Return (x, y) of the center of cell containing provided text 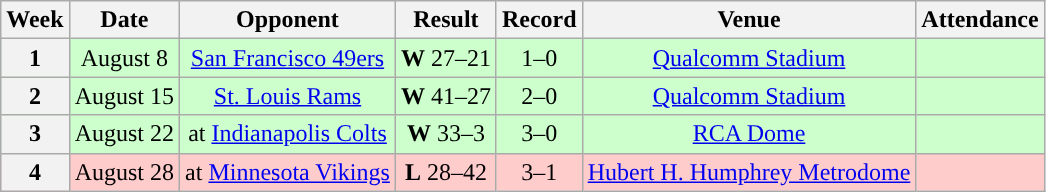
San Francisco 49ers (288, 58)
W 27–21 (446, 58)
Opponent (288, 20)
3 (35, 134)
August 8 (124, 58)
W 41–27 (446, 96)
Date (124, 20)
1–0 (539, 58)
Result (446, 20)
Venue (749, 20)
August 22 (124, 134)
St. Louis Rams (288, 96)
August 15 (124, 96)
3–0 (539, 134)
Attendance (980, 20)
4 (35, 172)
2–0 (539, 96)
Record (539, 20)
RCA Dome (749, 134)
at Minnesota Vikings (288, 172)
W 33–3 (446, 134)
at Indianapolis Colts (288, 134)
Hubert H. Humphrey Metrodome (749, 172)
L 28–42 (446, 172)
1 (35, 58)
Week (35, 20)
3–1 (539, 172)
2 (35, 96)
August 28 (124, 172)
